Determine the (X, Y) coordinate at the center of the cell enclosing the given text.  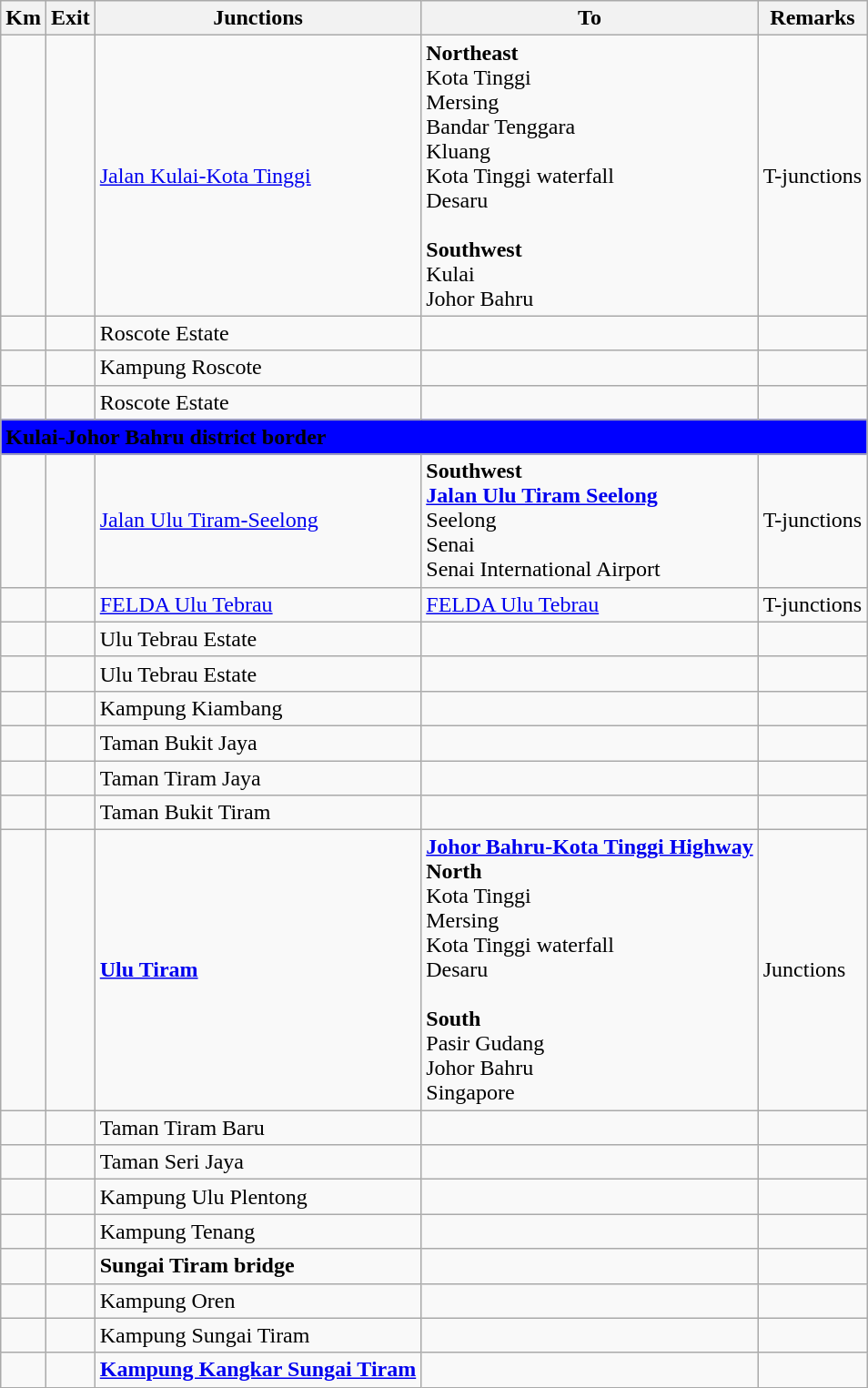
Taman Bukit Jaya (258, 743)
Kampung Sungai Tiram (258, 1335)
Kampung Roscote (258, 368)
Kampung Ulu Plentong (258, 1197)
Taman Tiram Jaya (258, 778)
Taman Tiram Baru (258, 1128)
To (590, 18)
Kampung Kangkar Sungai Tiram (258, 1370)
Kampung Kiambang (258, 708)
Taman Bukit Tiram (258, 813)
Kampung Tenang (258, 1231)
Northeast Kota Tinggi Mersing Bandar Tenggara Kluang Kota Tinggi waterfall DesaruSouthwest Kulai Johor Bahru (590, 176)
Southwest Jalan Ulu Tiram SeelongSeelongSenaiSenai International Airport (590, 521)
Taman Seri Jaya (258, 1162)
Exit (70, 18)
Kulai-Johor Bahru district border (434, 437)
Kampung Oren (258, 1301)
Johor Bahru-Kota Tinggi HighwayNorth Kota Tinggi Mersing Kota Tinggi waterfall DesaruSouth Pasir Gudang Johor Bahru Singapore (590, 970)
Remarks (812, 18)
Jalan Ulu Tiram-Seelong (258, 521)
Sungai Tiram bridge (258, 1266)
Ulu Tiram (258, 970)
Jalan Kulai-Kota Tinggi (258, 176)
Km (24, 18)
